Output the (x, y) coordinate of the center of the cell containing the given text.  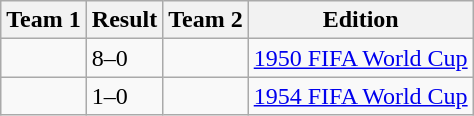
8–0 (124, 58)
1–0 (124, 96)
Team 1 (44, 20)
1950 FIFA World Cup (360, 58)
Edition (360, 20)
Result (124, 20)
1954 FIFA World Cup (360, 96)
Team 2 (206, 20)
